Find where the given text appears and provide that cell's center as [x, y] coordinate. 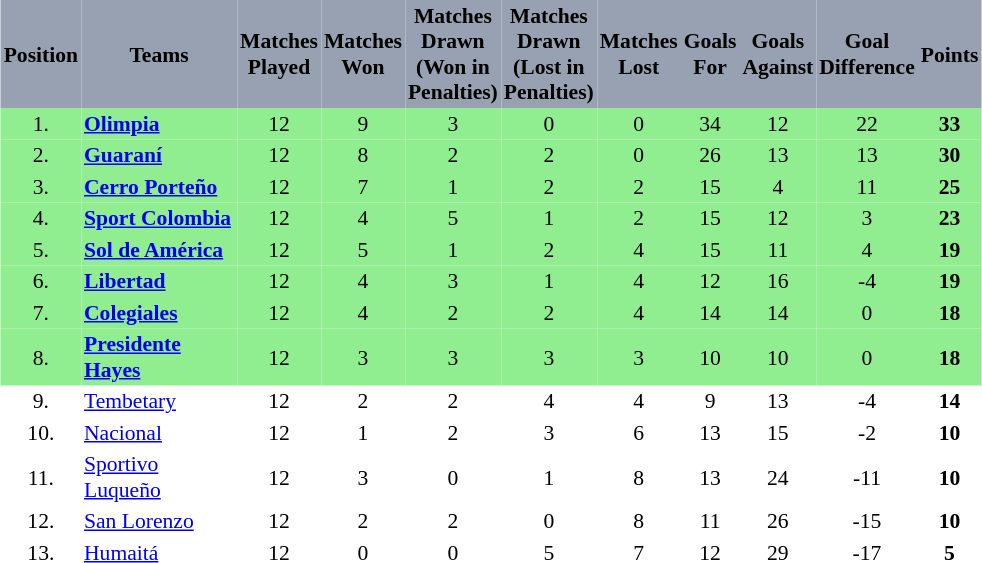
33 [950, 124]
Cerro Porteño [159, 187]
Goals For [710, 54]
1. [41, 124]
10. [41, 433]
16 [778, 282]
Colegiales [159, 313]
-15 [866, 522]
-11 [866, 476]
Libertad [159, 282]
5. [41, 250]
23 [950, 218]
4. [41, 218]
Teams [159, 54]
Presidente Hayes [159, 356]
Matches Lost [639, 54]
2. [41, 156]
Olimpia [159, 124]
7 [363, 187]
Sport Colombia [159, 218]
12. [41, 522]
Tembetary [159, 402]
11. [41, 476]
6 [639, 433]
Sportivo Luqueño [159, 476]
Matches Played [279, 54]
Position [41, 54]
Sol de América [159, 250]
Matches Won [363, 54]
7. [41, 313]
9. [41, 402]
3. [41, 187]
Goal Difference [866, 54]
6. [41, 282]
8. [41, 356]
22 [866, 124]
San Lorenzo [159, 522]
24 [778, 476]
25 [950, 187]
Nacional [159, 433]
Goals Against [778, 54]
34 [710, 124]
Matches Drawn (Won in Penalties) [453, 54]
Guaraní [159, 156]
-2 [866, 433]
30 [950, 156]
Matches Drawn (Lost in Penalties) [549, 54]
Points [950, 54]
